Return [x, y] of the center of cell containing provided text 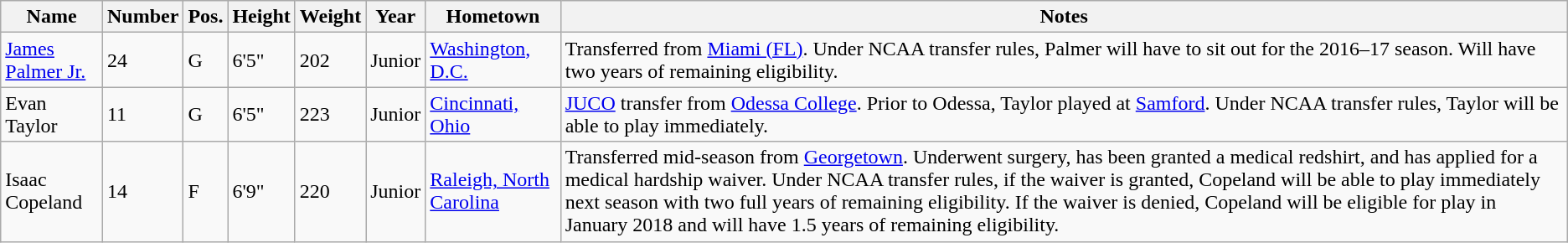
Isaac Copeland [52, 191]
Hometown [493, 17]
JUCO transfer from Odessa College. Prior to Odessa, Taylor played at Samford. Under NCAA transfer rules, Taylor will be able to play immediately. [1064, 114]
Name [52, 17]
Washington, D.C. [493, 60]
6'9" [261, 191]
Height [261, 17]
202 [330, 60]
Weight [330, 17]
Raleigh, North Carolina [493, 191]
Year [395, 17]
James Palmer Jr. [52, 60]
223 [330, 114]
F [206, 191]
Number [142, 17]
Evan Taylor [52, 114]
220 [330, 191]
Notes [1064, 17]
11 [142, 114]
Pos. [206, 17]
24 [142, 60]
Cincinnati, Ohio [493, 114]
14 [142, 191]
